Provide the (X, Y) coordinate of the cell's center where the given text is located.  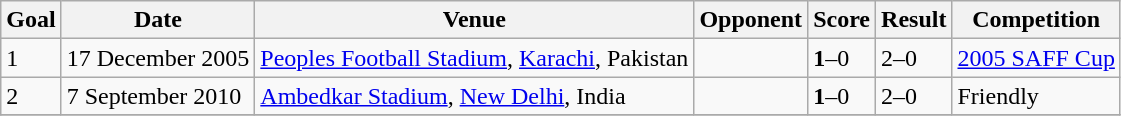
2 (31, 96)
7 September 2010 (158, 96)
Ambedkar Stadium, New Delhi, India (474, 96)
Venue (474, 20)
Date (158, 20)
17 December 2005 (158, 58)
Opponent (751, 20)
Score (842, 20)
Friendly (1036, 96)
Result (914, 20)
Peoples Football Stadium, Karachi, Pakistan (474, 58)
Goal (31, 20)
Competition (1036, 20)
2005 SAFF Cup (1036, 58)
1 (31, 58)
